Scan for the cell matching the given text and deliver its [X, Y] coordinate at center. 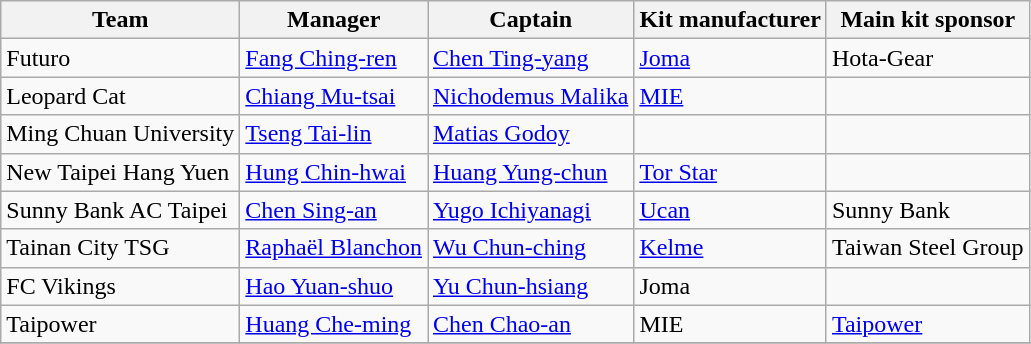
Chen Sing-an [334, 210]
Main kit sponsor [928, 20]
Kelme [730, 248]
Ming Chuan University [120, 134]
Wu Chun-ching [531, 248]
Yugo Ichiyanagi [531, 210]
Hung Chin-hwai [334, 172]
Futuro [120, 58]
Captain [531, 20]
FC Vikings [120, 286]
Hao Yuan-shuo [334, 286]
Manager [334, 20]
New Taipei Hang Yuen [120, 172]
Leopard Cat [120, 96]
Team [120, 20]
Tainan City TSG [120, 248]
Chen Ting-yang [531, 58]
Tor Star [730, 172]
Yu Chun-hsiang [531, 286]
Chen Chao-an [531, 324]
Fang Ching-ren [334, 58]
Tseng Tai-lin [334, 134]
Hota-Gear [928, 58]
Ucan [730, 210]
Chiang Mu-tsai [334, 96]
Huang Yung-chun [531, 172]
Raphaël Blanchon [334, 248]
Sunny Bank AC Taipei [120, 210]
Nichodemus Malika [531, 96]
Taiwan Steel Group [928, 248]
Matias Godoy [531, 134]
Sunny Bank [928, 210]
Kit manufacturer [730, 20]
Huang Che-ming [334, 324]
